Pinpoint the cell where the given text exists, returning its (X, Y) midpoint coordinate. 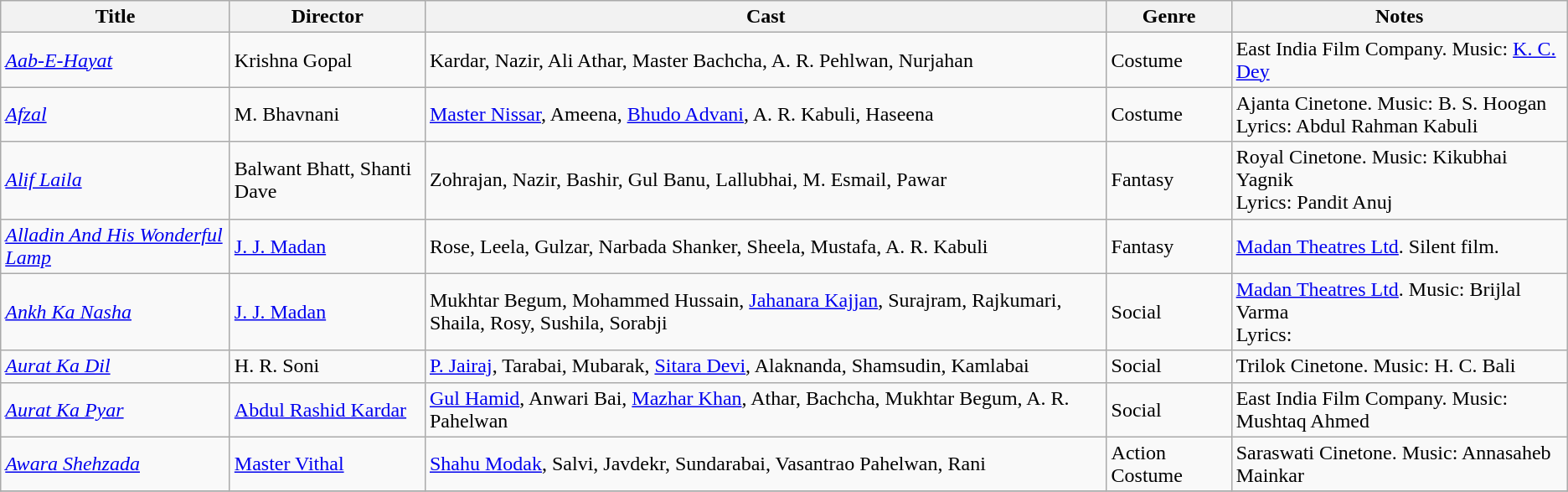
Mukhtar Begum, Mohammed Hussain, Jahanara Kajjan, Surajram, Rajkumari, Shaila, Rosy, Sushila, Sorabji (766, 312)
Madan Theatres Ltd. Silent film. (1399, 246)
Zohrajan, Nazir, Bashir, Gul Banu, Lallubhai, M. Esmail, Pawar (766, 180)
Title (116, 17)
Cast (766, 17)
Aab-E-Hayat (116, 60)
Action Costume (1169, 464)
East India Film Company. Music: K. C. Dey (1399, 60)
Genre (1169, 17)
Gul Hamid, Anwari Bai, Mazhar Khan, Athar, Bachcha, Mukhtar Begum, A. R. Pahelwan (766, 409)
P. Jairaj, Tarabai, Mubarak, Sitara Devi, Alaknanda, Shamsudin, Kamlabai (766, 366)
M. Bhavnani (327, 114)
Royal Cinetone. Music: Kikubhai YagnikLyrics: Pandit Anuj (1399, 180)
Master Nissar, Ameena, Bhudo Advani, A. R. Kabuli, Haseena (766, 114)
Kardar, Nazir, Ali Athar, Master Bachcha, A. R. Pehlwan, Nurjahan (766, 60)
H. R. Soni (327, 366)
Master Vithal (327, 464)
Aurat Ka Pyar (116, 409)
Saraswati Cinetone. Music: Annasaheb Mainkar (1399, 464)
Notes (1399, 17)
Balwant Bhatt, Shanti Dave (327, 180)
Abdul Rashid Kardar (327, 409)
Ankh Ka Nasha (116, 312)
Krishna Gopal (327, 60)
Madan Theatres Ltd. Music: Brijlal VarmaLyrics: (1399, 312)
Awara Shehzada (116, 464)
Director (327, 17)
Aurat Ka Dil (116, 366)
Rose, Leela, Gulzar, Narbada Shanker, Sheela, Mustafa, A. R. Kabuli (766, 246)
Shahu Modak, Salvi, Javdekr, Sundarabai, Vasantrao Pahelwan, Rani (766, 464)
Ajanta Cinetone. Music: B. S. HooganLyrics: Abdul Rahman Kabuli (1399, 114)
Alif Laila (116, 180)
Trilok Cinetone. Music: H. C. Bali (1399, 366)
Afzal (116, 114)
Alladin And His Wonderful Lamp (116, 246)
East India Film Company. Music: Mushtaq Ahmed (1399, 409)
